For the text-containing cell, return its midpoint in [X, Y] coordinate format. 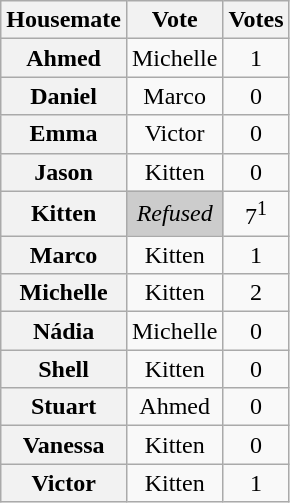
Vanessa [64, 445]
Emma [64, 134]
71 [256, 214]
Jason [64, 172]
Daniel [64, 96]
Vote [174, 20]
Refused [174, 214]
Stuart [64, 407]
Shell [64, 369]
Votes [256, 20]
Nádia [64, 331]
2 [256, 293]
Housemate [64, 20]
